From the cell containing the given text, extract its center point as (x, y) coordinate. 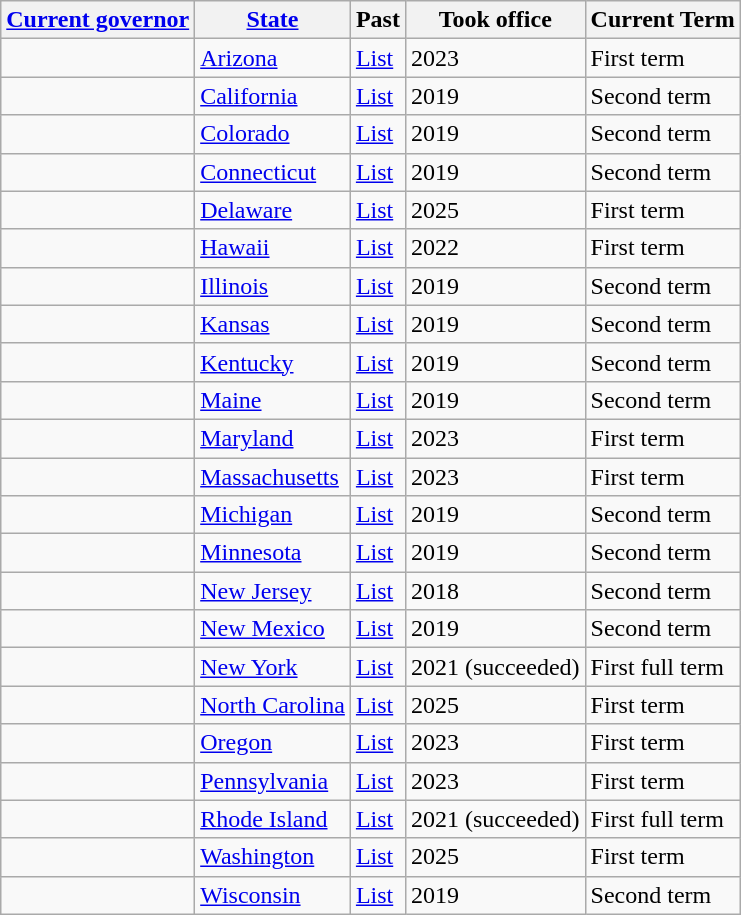
Current Term (662, 20)
North Carolina (273, 705)
2022 (495, 248)
Hawaii (273, 248)
Colorado (273, 134)
Kansas (273, 324)
State (273, 20)
California (273, 96)
New York (273, 667)
Past (378, 20)
Minnesota (273, 553)
Pennsylvania (273, 781)
Connecticut (273, 172)
Delaware (273, 210)
Current governor (98, 20)
Wisconsin (273, 895)
Michigan (273, 515)
Maine (273, 400)
Washington (273, 857)
Arizona (273, 58)
Massachusetts (273, 477)
New Mexico (273, 629)
Kentucky (273, 362)
Rhode Island (273, 819)
Took office (495, 20)
2018 (495, 591)
New Jersey (273, 591)
Oregon (273, 743)
Illinois (273, 286)
Maryland (273, 438)
